Identify which cell holds the provided text, then report its (x, y) central coordinate. 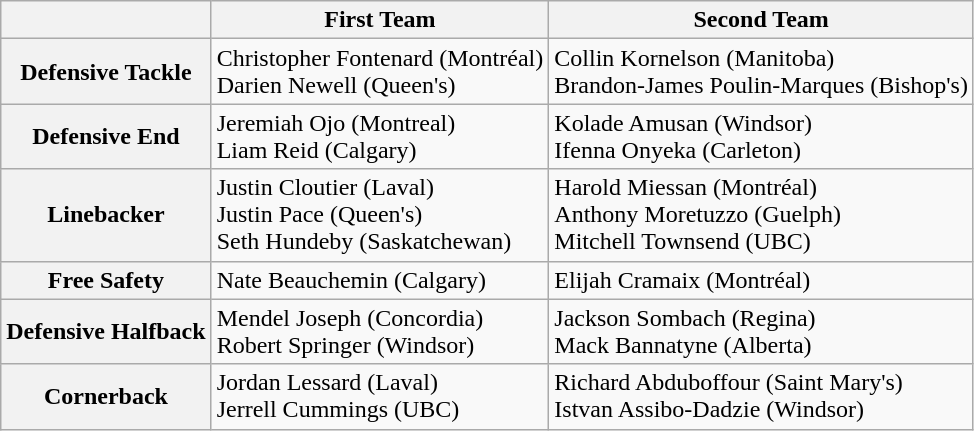
Nate Beauchemin (Calgary) (380, 280)
Justin Cloutier (Laval)Justin Pace (Queen's)Seth Hundeby (Saskatchewan) (380, 215)
Jackson Sombach (Regina)Mack Bannatyne (Alberta) (762, 332)
Jordan Lessard (Laval)Jerrell Cummings (UBC) (380, 396)
Jeremiah Ojo (Montreal)Liam Reid (Calgary) (380, 136)
First Team (380, 20)
Defensive Tackle (106, 72)
Richard Abduboffour (Saint Mary's)Istvan Assibo-Dadzie (Windsor) (762, 396)
Second Team (762, 20)
Harold Miessan (Montréal)Anthony Moretuzzo (Guelph)Mitchell Townsend (UBC) (762, 215)
Free Safety (106, 280)
Elijah Cramaix (Montréal) (762, 280)
Mendel Joseph (Concordia)Robert Springer (Windsor) (380, 332)
Defensive Halfback (106, 332)
Christopher Fontenard (Montréal)Darien Newell (Queen's) (380, 72)
Collin Kornelson (Manitoba)Brandon-James Poulin-Marques (Bishop's) (762, 72)
Defensive End (106, 136)
Cornerback (106, 396)
Kolade Amusan (Windsor)Ifenna Onyeka (Carleton) (762, 136)
Linebacker (106, 215)
